Extract the (X, Y) coordinate from the center of the cell holding the provided text.  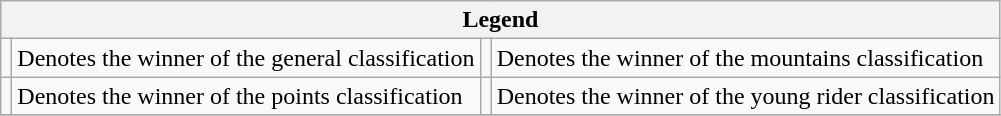
Denotes the winner of the young rider classification (746, 96)
Denotes the winner of the general classification (246, 58)
Denotes the winner of the points classification (246, 96)
Denotes the winner of the mountains classification (746, 58)
Legend (500, 20)
